From the cell containing the given text, extract its center point as [X, Y] coordinate. 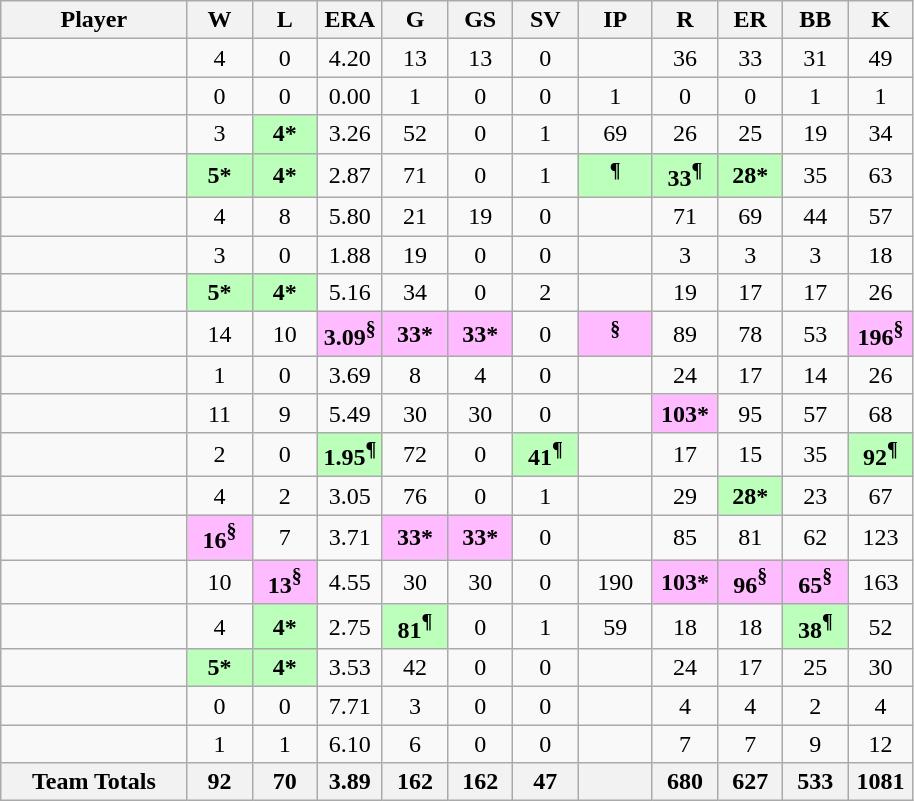
K [880, 20]
7.71 [350, 706]
6 [414, 744]
12 [880, 744]
BB [816, 20]
81 [750, 538]
0.00 [350, 96]
3.71 [350, 538]
123 [880, 538]
76 [414, 496]
G [414, 20]
SV [546, 20]
59 [615, 626]
89 [684, 334]
4.55 [350, 582]
1081 [880, 782]
23 [816, 496]
5.80 [350, 217]
72 [414, 454]
53 [816, 334]
L [284, 20]
68 [880, 413]
1.95¶ [350, 454]
62 [816, 538]
65§ [816, 582]
3.69 [350, 375]
§ [615, 334]
41¶ [546, 454]
49 [880, 58]
3.26 [350, 134]
163 [880, 582]
627 [750, 782]
3.53 [350, 668]
33 [750, 58]
92¶ [880, 454]
1.88 [350, 255]
38¶ [816, 626]
Team Totals [94, 782]
67 [880, 496]
33¶ [684, 176]
¶ [615, 176]
Player [94, 20]
2.87 [350, 176]
IP [615, 20]
11 [220, 413]
44 [816, 217]
70 [284, 782]
92 [220, 782]
96§ [750, 582]
533 [816, 782]
6.10 [350, 744]
3.89 [350, 782]
5.49 [350, 413]
15 [750, 454]
29 [684, 496]
3.09§ [350, 334]
63 [880, 176]
85 [684, 538]
31 [816, 58]
95 [750, 413]
81¶ [414, 626]
36 [684, 58]
ERA [350, 20]
GS [480, 20]
47 [546, 782]
ER [750, 20]
78 [750, 334]
3.05 [350, 496]
21 [414, 217]
2.75 [350, 626]
5.16 [350, 293]
13§ [284, 582]
680 [684, 782]
42 [414, 668]
190 [615, 582]
16§ [220, 538]
R [684, 20]
4.20 [350, 58]
W [220, 20]
196§ [880, 334]
